Return [x, y] of the center of cell containing provided text 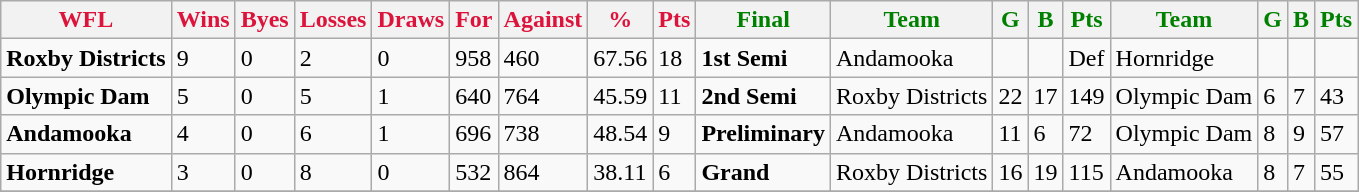
958 [474, 58]
45.59 [620, 96]
460 [543, 58]
864 [543, 172]
Against [543, 20]
% [620, 20]
WFL [86, 20]
Final [764, 20]
Losses [333, 20]
72 [1086, 134]
17 [1046, 96]
149 [1086, 96]
640 [474, 96]
4 [203, 134]
Draws [411, 20]
Wins [203, 20]
3 [203, 172]
55 [1336, 172]
764 [543, 96]
19 [1046, 172]
67.56 [620, 58]
22 [1010, 96]
Def [1086, 58]
Byes [264, 20]
18 [674, 58]
696 [474, 134]
16 [1010, 172]
738 [543, 134]
48.54 [620, 134]
57 [1336, 134]
2 [333, 58]
Grand [764, 172]
43 [1336, 96]
115 [1086, 172]
38.11 [620, 172]
For [474, 20]
Preliminary [764, 134]
2nd Semi [764, 96]
532 [474, 172]
1st Semi [764, 58]
